Return (X, Y) of the center of cell containing provided text 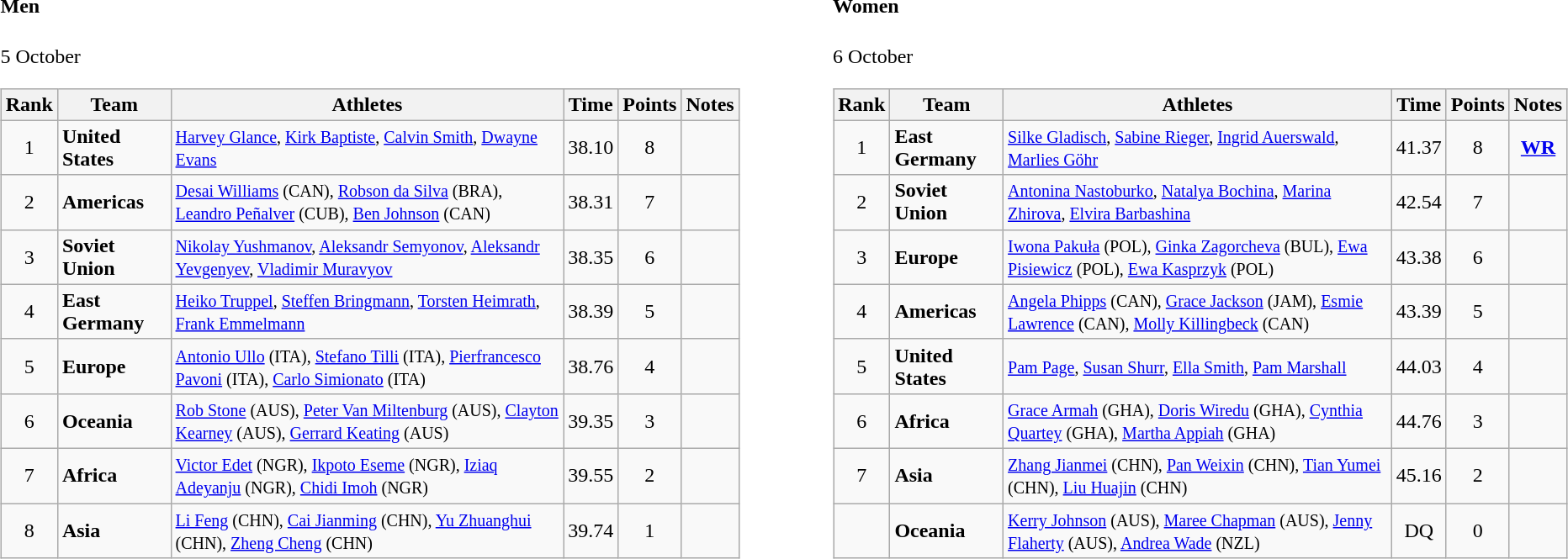
Antonina Nastoburko, Natalya Bochina, Marina Zhirova, Elvira Barbashina (1198, 202)
38.35 (591, 257)
DQ (1418, 531)
39.55 (591, 476)
Grace Armah (GHA), Doris Wiredu (GHA), Cynthia Quartey (GHA), Martha Appiah (GHA) (1198, 420)
Heiko Truppel, Steffen Bringmann, Torsten Heimrath, Frank Emmelmann (367, 311)
0 (1477, 531)
Harvey Glance, Kirk Baptiste, Calvin Smith, Dwayne Evans (367, 148)
Li Feng (CHN), Cai Jianming (CHN), Yu Zhuanghui (CHN), Zheng Cheng (CHN) (367, 531)
Desai Williams (CAN), Robson da Silva (BRA), Leandro Peñalver (CUB), Ben Johnson (CAN) (367, 202)
Kerry Johnson (AUS), Maree Chapman (AUS), Jenny Flaherty (AUS), Andrea Wade (NZL) (1198, 531)
45.16 (1418, 476)
44.76 (1418, 420)
Angela Phipps (CAN), Grace Jackson (JAM), Esmie Lawrence (CAN), Molly Killingbeck (CAN) (1198, 311)
38.76 (591, 367)
39.35 (591, 420)
38.10 (591, 148)
Zhang Jianmei (CHN), Pan Weixin (CHN), Tian Yumei (CHN), Liu Huajin (CHN) (1198, 476)
Nikolay Yushmanov, Aleksandr Semyonov, Aleksandr Yevgenyev, Vladimir Muravyov (367, 257)
44.03 (1418, 367)
43.39 (1418, 311)
Rob Stone (AUS), Peter Van Miltenburg (AUS), Clayton Kearney (AUS), Gerrard Keating (AUS) (367, 420)
38.31 (591, 202)
Pam Page, Susan Shurr, Ella Smith, Pam Marshall (1198, 367)
Silke Gladisch, Sabine Rieger, Ingrid Auerswald, Marlies Göhr (1198, 148)
42.54 (1418, 202)
Iwona Pakuła (POL), Ginka Zagorcheva (BUL), Ewa Pisiewicz (POL), Ewa Kasprzyk (POL) (1198, 257)
Victor Edet (NGR), Ikpoto Eseme (NGR), Iziaq Adeyanju (NGR), Chidi Imoh (NGR) (367, 476)
39.74 (591, 531)
38.39 (591, 311)
WR (1538, 148)
43.38 (1418, 257)
41.37 (1418, 148)
Antonio Ullo (ITA), Stefano Tilli (ITA), Pierfrancesco Pavoni (ITA), Carlo Simionato (ITA) (367, 367)
